Capture the cell that displays the provided text and extract its (x, y) central coordinate. 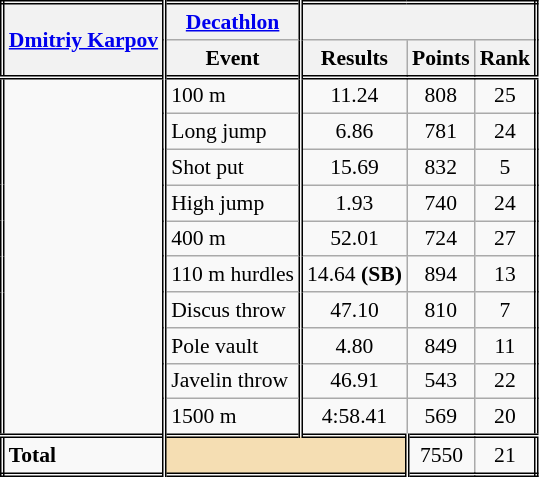
Shot put (233, 168)
110 m hurdles (233, 275)
100 m (233, 96)
Pole vault (233, 346)
Dmitriy Karpov (83, 40)
25 (506, 96)
569 (441, 418)
Discus throw (233, 310)
11.24 (354, 96)
1500 m (233, 418)
781 (441, 132)
High jump (233, 203)
6.86 (354, 132)
4:58.41 (354, 418)
20 (506, 418)
Results (354, 58)
Total (83, 456)
724 (441, 239)
14.64 (SB) (354, 275)
11 (506, 346)
400 m (233, 239)
Javelin throw (233, 381)
832 (441, 168)
22 (506, 381)
15.69 (354, 168)
52.01 (354, 239)
27 (506, 239)
13 (506, 275)
543 (441, 381)
47.10 (354, 310)
740 (441, 203)
849 (441, 346)
Rank (506, 58)
5 (506, 168)
Long jump (233, 132)
Decathlon (233, 22)
810 (441, 310)
Event (233, 58)
7550 (441, 456)
Points (441, 58)
1.93 (354, 203)
4.80 (354, 346)
894 (441, 275)
21 (506, 456)
46.91 (354, 381)
7 (506, 310)
808 (441, 96)
